Pinpoint the cell where the given text exists, returning its (x, y) midpoint coordinate. 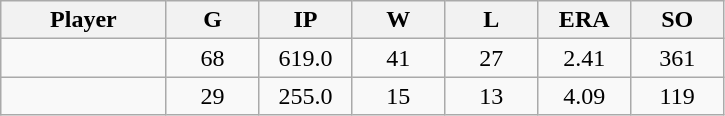
15 (398, 96)
W (398, 20)
13 (492, 96)
Player (84, 20)
119 (678, 96)
27 (492, 58)
IP (306, 20)
SO (678, 20)
G (212, 20)
4.09 (584, 96)
29 (212, 96)
255.0 (306, 96)
361 (678, 58)
ERA (584, 20)
L (492, 20)
2.41 (584, 58)
68 (212, 58)
41 (398, 58)
619.0 (306, 58)
